Output the (X, Y) coordinate of the center of the cell containing the given text.  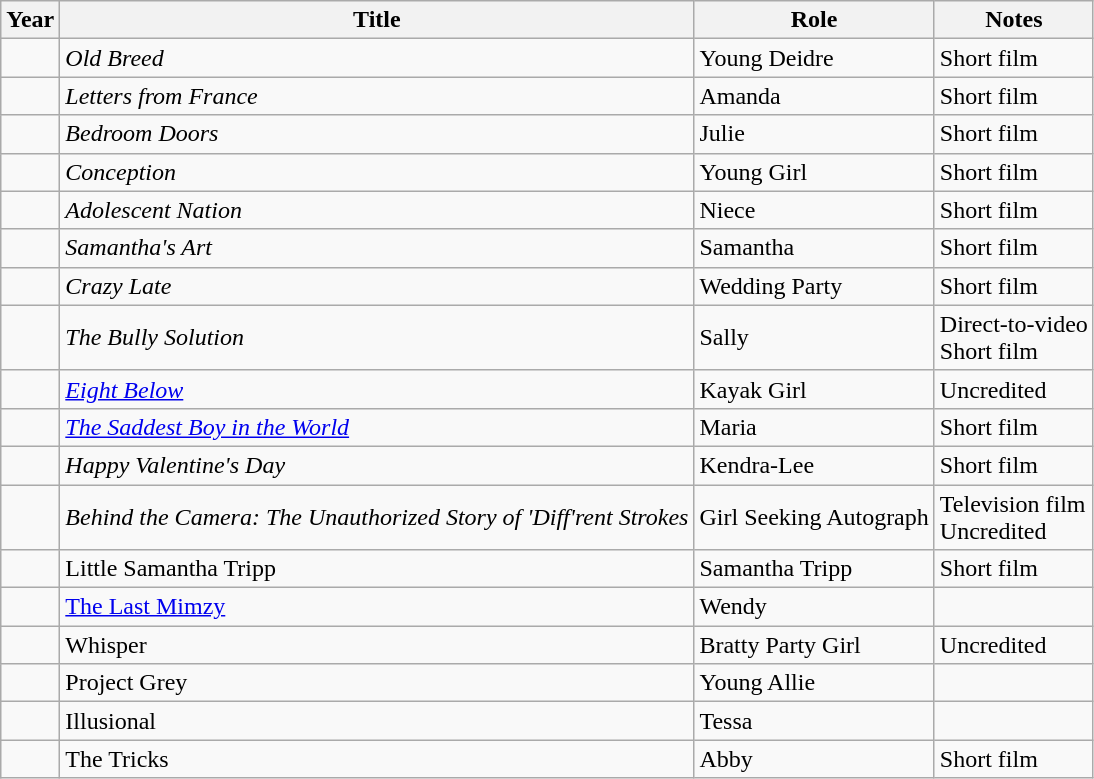
Title (377, 20)
Bedroom Doors (377, 134)
Happy Valentine's Day (377, 465)
Notes (1014, 20)
The Last Mimzy (377, 607)
Behind the Camera: The Unauthorized Story of 'Diff'rent Strokes (377, 516)
Little Samantha Tripp (377, 569)
Whisper (377, 645)
Young Deidre (814, 58)
Samantha (814, 248)
Role (814, 20)
Niece (814, 210)
Abby (814, 759)
Television filmUncredited (1014, 516)
Year (30, 20)
Girl Seeking Autograph (814, 516)
Amanda (814, 96)
Kendra-Lee (814, 465)
The Tricks (377, 759)
Samantha's Art (377, 248)
Adolescent Nation (377, 210)
Illusional (377, 721)
Project Grey (377, 683)
Wendy (814, 607)
Letters from France (377, 96)
The Bully Solution (377, 338)
Young Girl (814, 172)
Bratty Party Girl (814, 645)
Maria (814, 427)
Direct-to-videoShort film (1014, 338)
Young Allie (814, 683)
Old Breed (377, 58)
Julie (814, 134)
Crazy Late (377, 286)
Sally (814, 338)
Tessa (814, 721)
Kayak Girl (814, 389)
Conception (377, 172)
Eight Below (377, 389)
Samantha Tripp (814, 569)
Wedding Party (814, 286)
The Saddest Boy in the World (377, 427)
